Return the [X, Y] coordinate for the center point of the cell that contains the specified text.  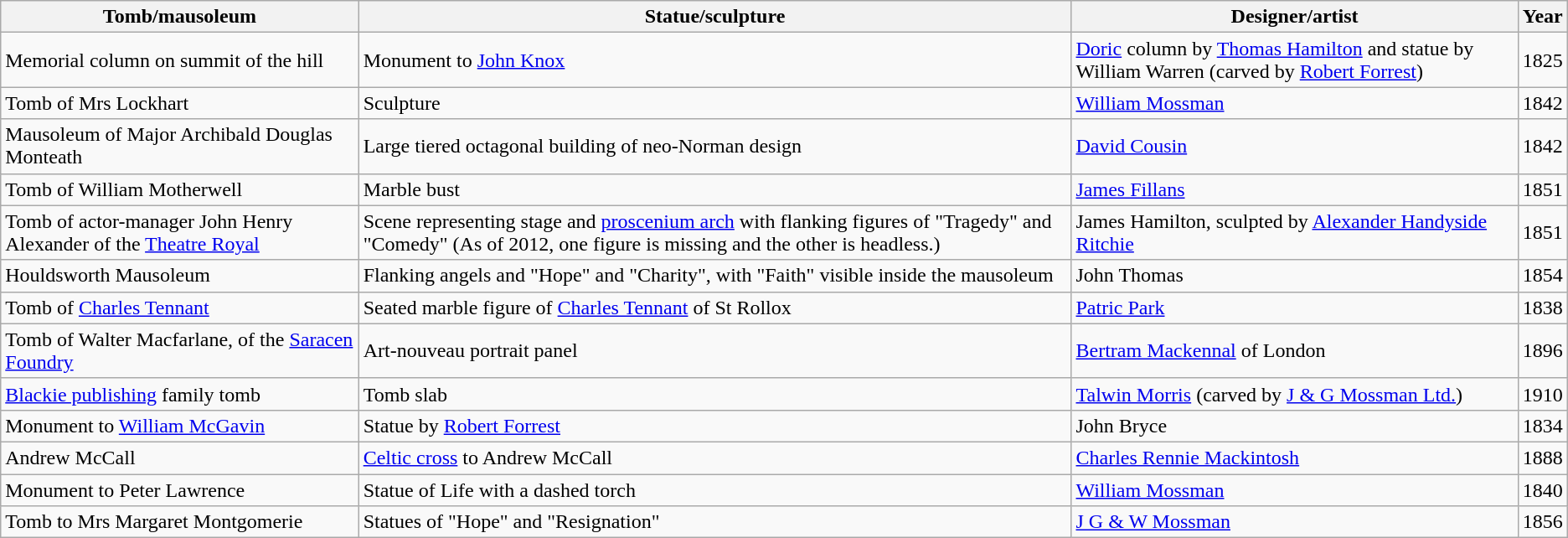
Sculpture [715, 103]
Doric column by Thomas Hamilton and statue by William Warren (carved by Robert Forrest) [1295, 60]
Tomb of Charles Tennant [179, 308]
1856 [1543, 522]
Statue of Life with a dashed torch [715, 490]
Monument to Peter Lawrence [179, 490]
Statue by Robert Forrest [715, 426]
Large tiered octagonal building of neo-Norman design [715, 146]
1888 [1543, 458]
Monument to John Knox [715, 60]
Tomb to Mrs Margaret Montgomerie [179, 522]
Tomb slab [715, 394]
1834 [1543, 426]
Tomb of Walter Macfarlane, of the Saracen Foundry [179, 350]
Bertram Mackennal of London [1295, 350]
Blackie publishing family tomb [179, 394]
Tomb of Mrs Lockhart [179, 103]
1854 [1543, 276]
J G & W Mossman [1295, 522]
Year [1543, 17]
Patric Park [1295, 308]
Mausoleum of Major Archibald Douglas Monteath [179, 146]
1896 [1543, 350]
Seated marble figure of Charles Tennant of St Rollox [715, 308]
Marble bust [715, 189]
1840 [1543, 490]
Designer/artist [1295, 17]
Andrew McCall [179, 458]
Tomb of actor-manager John Henry Alexander of the Theatre Royal [179, 233]
Flanking angels and "Hope" and "Charity", with "Faith" visible inside the mausoleum [715, 276]
1910 [1543, 394]
Tomb of William Motherwell [179, 189]
Statues of "Hope" and "Resignation" [715, 522]
Art-nouveau portrait panel [715, 350]
John Bryce [1295, 426]
Memorial column on summit of the hill [179, 60]
1838 [1543, 308]
David Cousin [1295, 146]
Statue/sculpture [715, 17]
James Fillans [1295, 189]
Celtic cross to Andrew McCall [715, 458]
James Hamilton, sculpted by Alexander Handyside Ritchie [1295, 233]
1825 [1543, 60]
Tomb/mausoleum [179, 17]
Talwin Morris (carved by J & G Mossman Ltd.) [1295, 394]
Monument to William McGavin [179, 426]
Charles Rennie Mackintosh [1295, 458]
Houldsworth Mausoleum [179, 276]
John Thomas [1295, 276]
